Search for the cell housing the specified text and yield its (x, y) center coordinate. 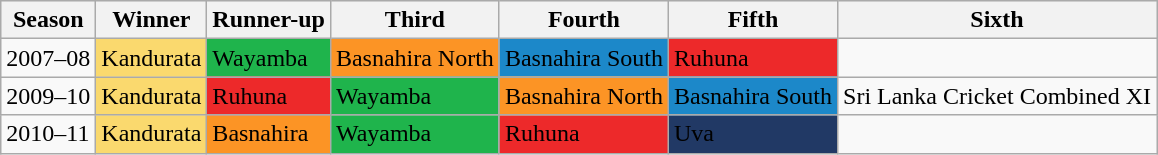
Fifth (752, 20)
Basnahira (269, 134)
Third (414, 20)
Winner (152, 20)
2009–10 (48, 96)
Sixth (998, 20)
Fourth (584, 20)
2007–08 (48, 58)
Season (48, 20)
Sri Lanka Cricket Combined XI (998, 96)
2010–11 (48, 134)
Runner-up (269, 20)
Uva (752, 134)
